Return the (X, Y) coordinate for the center point of the cell that contains the specified text.  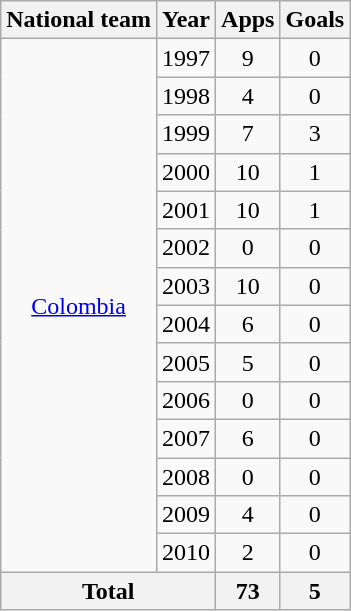
2006 (186, 400)
2005 (186, 362)
2000 (186, 172)
2002 (186, 248)
2009 (186, 515)
Goals (315, 20)
2004 (186, 324)
7 (248, 134)
2007 (186, 438)
Colombia (79, 306)
2001 (186, 210)
1999 (186, 134)
Total (108, 591)
3 (315, 134)
2008 (186, 477)
1998 (186, 96)
Apps (248, 20)
2003 (186, 286)
1997 (186, 58)
Year (186, 20)
2010 (186, 553)
2 (248, 553)
73 (248, 591)
9 (248, 58)
National team (79, 20)
